Output the [X, Y] coordinate of the center of the cell containing the given text.  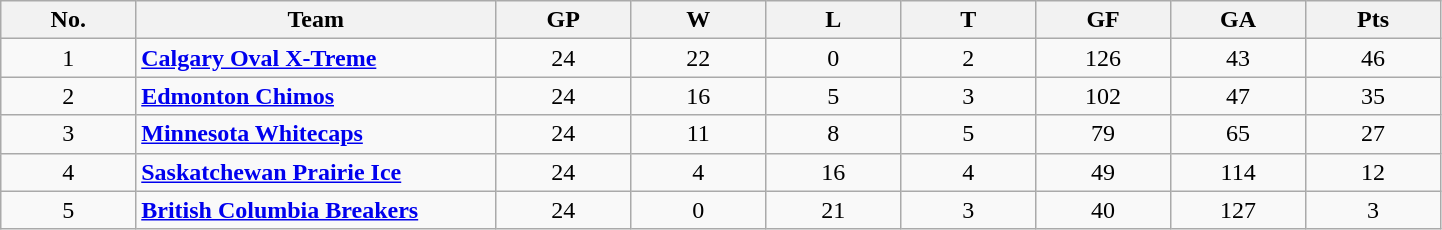
Minnesota Whitecaps [316, 134]
British Columbia Breakers [316, 210]
65 [1238, 134]
126 [1104, 58]
47 [1238, 96]
T [968, 20]
40 [1104, 210]
GF [1104, 20]
Calgary Oval X-Treme [316, 58]
127 [1238, 210]
49 [1104, 172]
8 [834, 134]
Pts [1374, 20]
Saskatchewan Prairie Ice [316, 172]
Team [316, 20]
GP [564, 20]
114 [1238, 172]
43 [1238, 58]
Edmonton Chimos [316, 96]
35 [1374, 96]
79 [1104, 134]
102 [1104, 96]
W [698, 20]
L [834, 20]
21 [834, 210]
No. [68, 20]
22 [698, 58]
12 [1374, 172]
11 [698, 134]
GA [1238, 20]
27 [1374, 134]
46 [1374, 58]
1 [68, 58]
